Scan for the cell matching the given text and deliver its [x, y] coordinate at center. 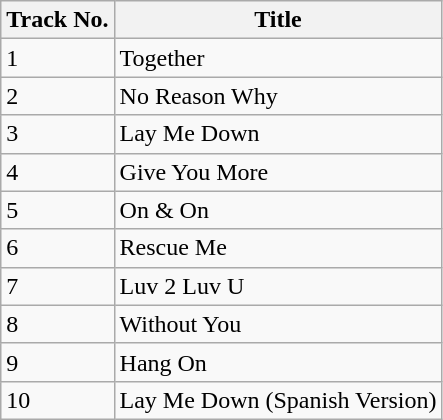
9 [58, 362]
4 [58, 172]
Track No. [58, 20]
Rescue Me [278, 248]
Luv 2 Luv U [278, 286]
5 [58, 210]
7 [58, 286]
Lay Me Down [278, 134]
3 [58, 134]
Hang On [278, 362]
Give You More [278, 172]
1 [58, 58]
No Reason Why [278, 96]
On & On [278, 210]
10 [58, 400]
Title [278, 20]
6 [58, 248]
Without You [278, 324]
Lay Me Down (Spanish Version) [278, 400]
2 [58, 96]
8 [58, 324]
Together [278, 58]
